Search for the cell housing the specified text and yield its [x, y] center coordinate. 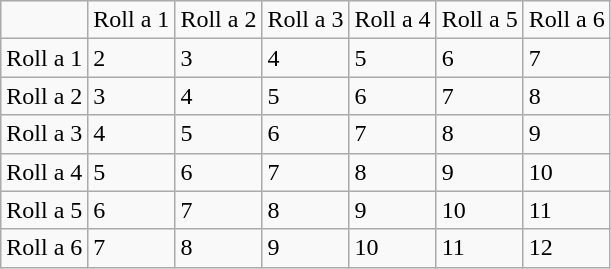
2 [132, 58]
12 [566, 248]
